Provide the (x, y) coordinate of the cell's center where the given text is located.  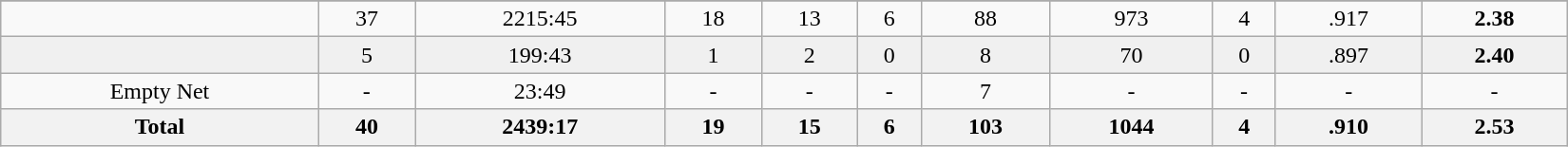
88 (985, 19)
Total (160, 127)
40 (367, 127)
.897 (1348, 55)
.917 (1348, 19)
199:43 (540, 55)
13 (810, 19)
2 (810, 55)
37 (367, 19)
.910 (1348, 127)
2.38 (1494, 19)
2215:45 (540, 19)
18 (713, 19)
2.40 (1494, 55)
8 (985, 55)
103 (985, 127)
2.53 (1494, 127)
2439:17 (540, 127)
70 (1131, 55)
1 (713, 55)
1044 (1131, 127)
15 (810, 127)
Empty Net (160, 91)
23:49 (540, 91)
973 (1131, 19)
7 (985, 91)
19 (713, 127)
5 (367, 55)
